Scan for the cell matching the given text and deliver its (X, Y) coordinate at center. 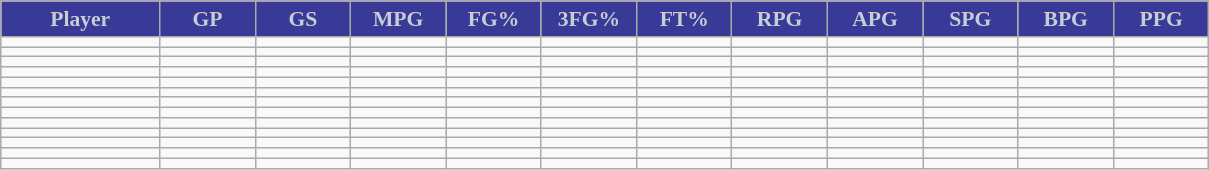
RPG (780, 19)
GP (208, 19)
GS (302, 19)
PPG (1161, 19)
SPG (970, 19)
Player (80, 19)
3FG% (588, 19)
APG (874, 19)
BPG (1066, 19)
FG% (494, 19)
MPG (398, 19)
FT% (684, 19)
